Output the (X, Y) coordinate of the center of the cell containing the given text.  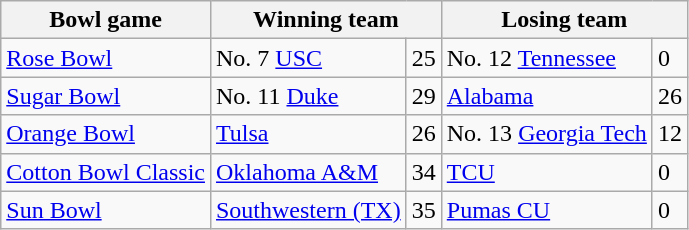
No. 11 Duke (308, 96)
Sugar Bowl (106, 96)
Bowl game (106, 20)
No. 12 Tennessee (546, 58)
Winning team (326, 20)
25 (424, 58)
12 (670, 134)
Sun Bowl (106, 210)
Pumas CU (546, 210)
29 (424, 96)
No. 13 Georgia Tech (546, 134)
34 (424, 172)
Orange Bowl (106, 134)
No. 7 USC (308, 58)
Cotton Bowl Classic (106, 172)
Rose Bowl (106, 58)
TCU (546, 172)
Southwestern (TX) (308, 210)
Losing team (564, 20)
Alabama (546, 96)
Oklahoma A&M (308, 172)
35 (424, 210)
Tulsa (308, 134)
